Identify which cell holds the provided text, then report its [x, y] central coordinate. 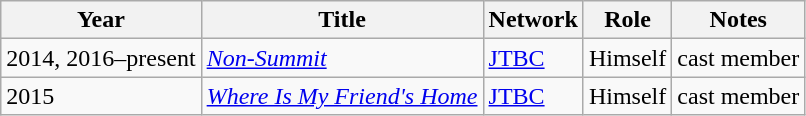
2015 [101, 96]
Title [342, 20]
2014, 2016–present [101, 58]
Network [533, 20]
Non-Summit [342, 58]
Where Is My Friend's Home [342, 96]
Year [101, 20]
Role [627, 20]
Notes [738, 20]
